Extract the [X, Y] coordinate from the center of the cell holding the provided text.  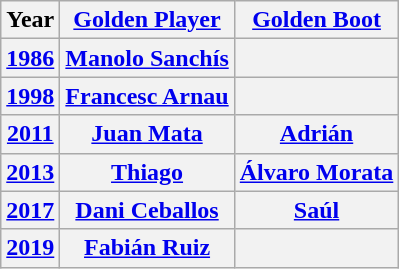
Golden Boot [316, 20]
Year [30, 20]
Dani Ceballos [147, 210]
Álvaro Morata [316, 172]
Thiago [147, 172]
Francesc Arnau [147, 96]
2017 [30, 210]
2019 [30, 248]
2011 [30, 134]
Adrián [316, 134]
2013 [30, 172]
Fabián Ruiz [147, 248]
1986 [30, 58]
Juan Mata [147, 134]
Saúl [316, 210]
Golden Player [147, 20]
Manolo Sanchís [147, 58]
1998 [30, 96]
